Capture the cell that displays the provided text and extract its (X, Y) central coordinate. 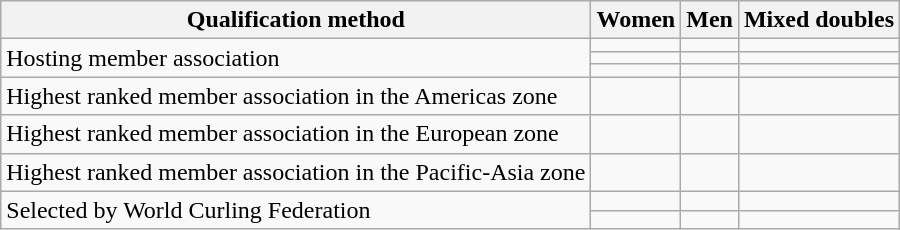
Selected by World Curling Federation (296, 210)
Highest ranked member association in the Americas zone (296, 96)
Men (710, 20)
Highest ranked member association in the European zone (296, 134)
Highest ranked member association in the Pacific-Asia zone (296, 172)
Women (636, 20)
Mixed doubles (818, 20)
Qualification method (296, 20)
Hosting member association (296, 58)
